Detect which cell encompasses the target text, then output its [x, y] center coordinate. 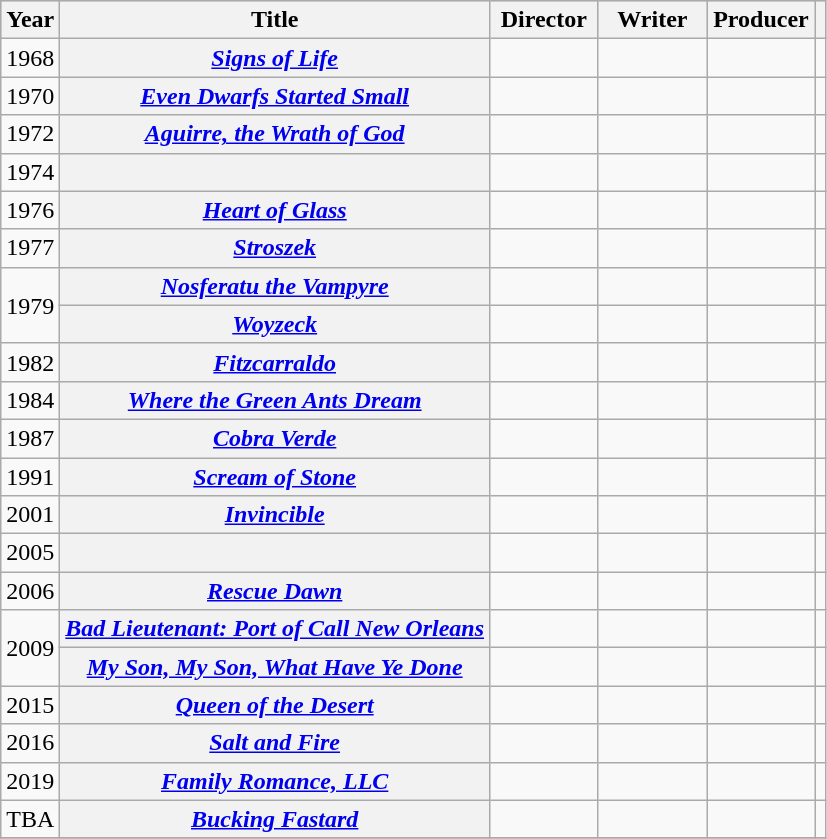
Aguirre, the Wrath of God [275, 134]
1979 [30, 305]
Producer [762, 20]
1970 [30, 96]
1968 [30, 58]
2001 [30, 515]
2009 [30, 648]
Title [275, 20]
Rescue Dawn [275, 591]
Salt and Fire [275, 743]
Family Romance, LLC [275, 781]
My Son, My Son, What Have Ye Done [275, 667]
2005 [30, 553]
Stroszek [275, 248]
1984 [30, 400]
1976 [30, 210]
Where the Green Ants Dream [275, 400]
Heart of Glass [275, 210]
2006 [30, 591]
Scream of Stone [275, 477]
Bad Lieutenant: Port of Call New Orleans [275, 629]
1991 [30, 477]
1982 [30, 362]
TBA [30, 819]
Year [30, 20]
Signs of Life [275, 58]
Director [544, 20]
Invincible [275, 515]
2015 [30, 705]
Fitzcarraldo [275, 362]
Bucking Fastard [275, 819]
Writer [652, 20]
1987 [30, 438]
2019 [30, 781]
1977 [30, 248]
Even Dwarfs Started Small [275, 96]
Cobra Verde [275, 438]
1974 [30, 172]
Queen of the Desert [275, 705]
Nosferatu the Vampyre [275, 286]
1972 [30, 134]
Woyzeck [275, 324]
2016 [30, 743]
